Extract the (X, Y) coordinate from the center of the cell holding the provided text.  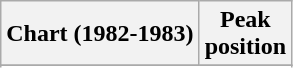
Peakposition (245, 34)
Chart (1982-1983) (100, 34)
